Return the [x, y] coordinate for the center point of the cell that contains the specified text.  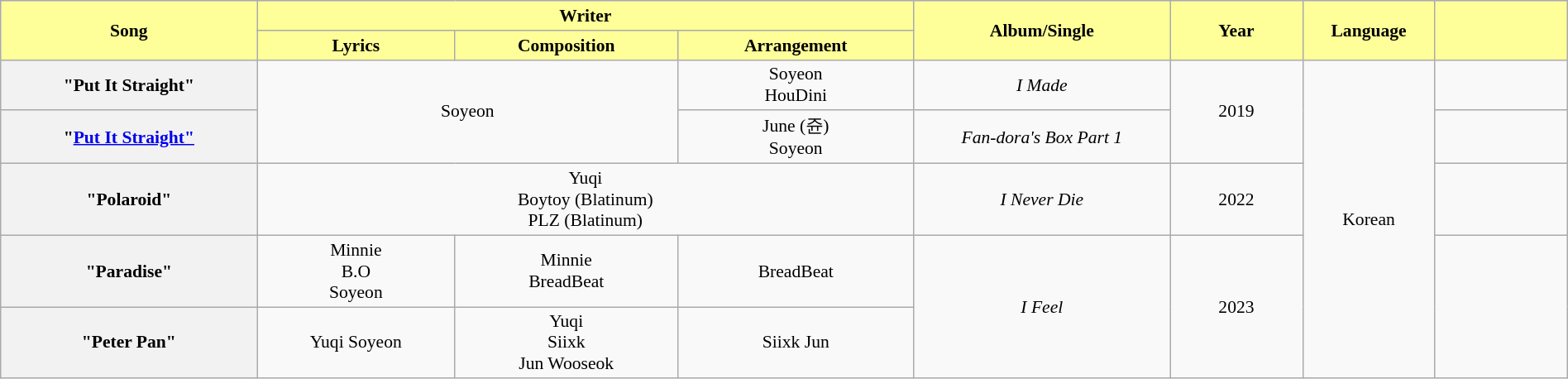
2023 [1236, 306]
2019 [1236, 111]
"Peter Pan" [129, 343]
Yuqi Siixk Jun Wooseok [566, 343]
YuqiBoytoy (Blatinum)PLZ (Blatinum) [586, 199]
Year [1236, 30]
Fan-dora's Box Part 1 [1042, 137]
Soyeon [468, 111]
Composition [566, 45]
Song [129, 30]
Yuqi Soyeon [356, 343]
"Polaroid" [129, 199]
Soyeon HouDini [796, 84]
BreadBeat [796, 271]
I Made [1042, 84]
"Paradise" [129, 271]
Album/Single [1042, 30]
I Never Die [1042, 199]
June (쥰) Soyeon [796, 137]
Language [1369, 30]
2022 [1236, 199]
MinnieB.OSoyeon [356, 271]
Writer [586, 16]
Siixk Jun [796, 343]
MinnieBreadBeat [566, 271]
Lyrics [356, 45]
I Feel [1042, 306]
Korean [1369, 218]
Arrangement [796, 45]
